Pinpoint the cell where the given text exists, returning its (X, Y) midpoint coordinate. 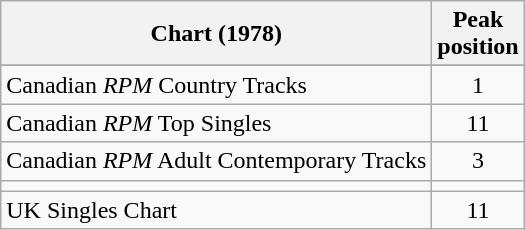
Canadian RPM Country Tracks (216, 85)
Peakposition (478, 34)
Canadian RPM Top Singles (216, 123)
Canadian RPM Adult Contemporary Tracks (216, 161)
1 (478, 85)
Chart (1978) (216, 34)
UK Singles Chart (216, 210)
3 (478, 161)
